Provide the (X, Y) coordinate of the cell's center where the given text is located.  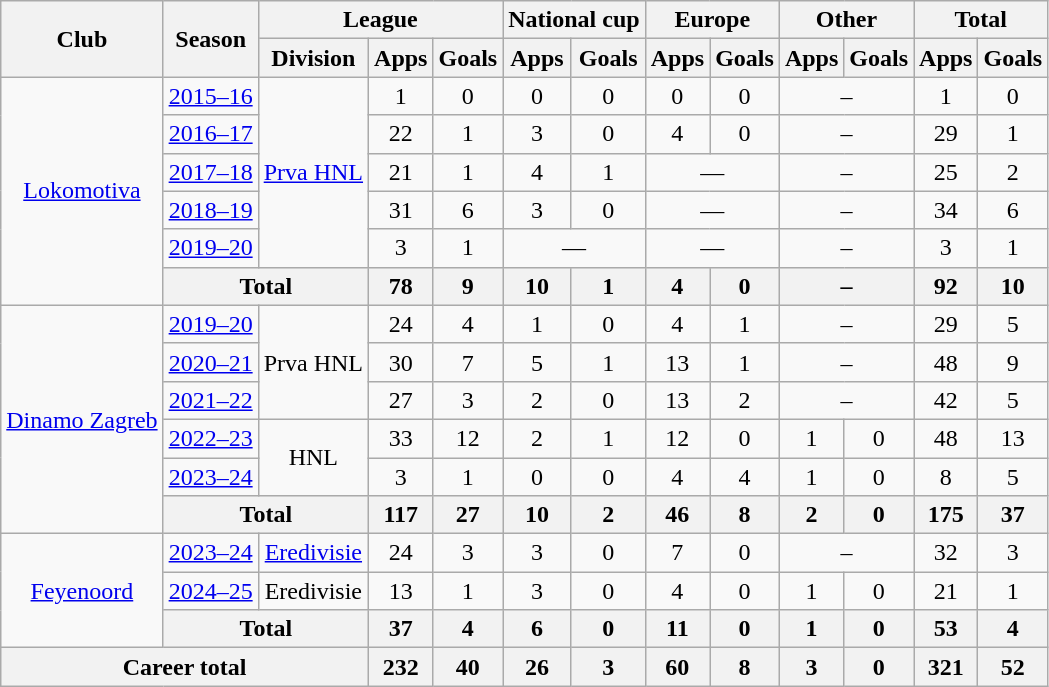
117 (401, 515)
60 (677, 667)
26 (537, 667)
46 (677, 515)
2020–21 (210, 362)
Career total (185, 667)
92 (946, 286)
78 (401, 286)
25 (946, 172)
32 (946, 553)
Other (846, 20)
34 (946, 210)
2015–16 (210, 96)
Dinamo Zagreb (82, 419)
232 (401, 667)
Europe (712, 20)
22 (401, 134)
Feyenoord (82, 591)
Club (82, 39)
League (380, 20)
40 (468, 667)
321 (946, 667)
2022–23 (210, 438)
2018–19 (210, 210)
Season (210, 39)
2021–22 (210, 400)
53 (946, 629)
2024–25 (210, 591)
175 (946, 515)
11 (677, 629)
33 (401, 438)
HNL (313, 457)
Division (313, 58)
2017–18 (210, 172)
Lokomotiva (82, 191)
31 (401, 210)
30 (401, 362)
National cup (574, 20)
42 (946, 400)
2016–17 (210, 134)
52 (1013, 667)
